Provide the (x, y) coordinate of the cell's center where the given text is located.  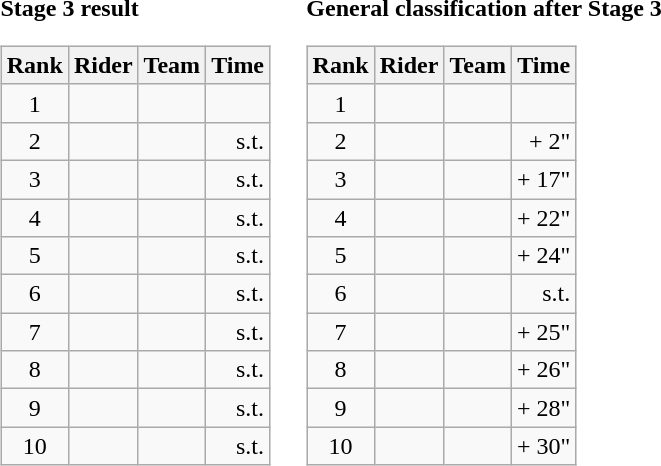
+ 24" (543, 256)
+ 25" (543, 332)
+ 22" (543, 217)
+ 17" (543, 179)
+ 26" (543, 370)
+ 30" (543, 446)
+ 28" (543, 408)
+ 2" (543, 141)
